Locate the cell with the specified text and output its [x, y] center coordinate. 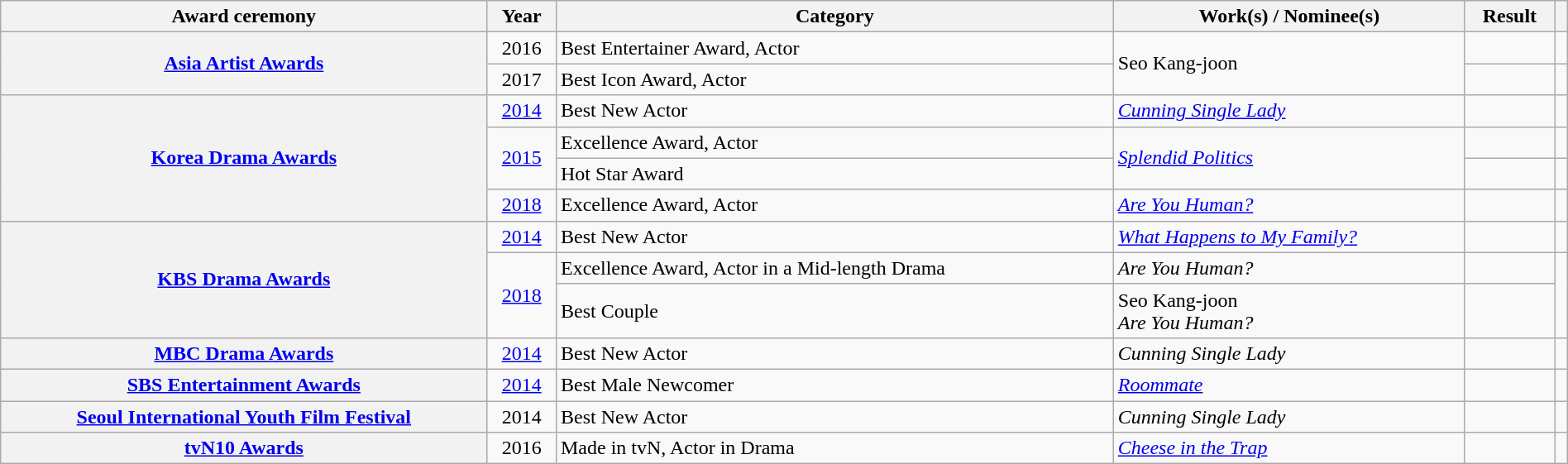
Best Icon Award, Actor [834, 79]
2015 [522, 158]
Korea Drama Awards [244, 158]
Seo Kang-joon Are You Human? [1288, 311]
KBS Drama Awards [244, 280]
Award ceremony [244, 17]
Hot Star Award [834, 174]
Made in tvN, Actor in Drama [834, 448]
Result [1509, 17]
Best Entertainer Award, Actor [834, 48]
MBC Drama Awards [244, 353]
Seoul International Youth Film Festival [244, 416]
Roommate [1288, 385]
Best Couple [834, 311]
Seo Kang-joon [1288, 64]
2017 [522, 79]
tvN10 Awards [244, 448]
Splendid Politics [1288, 158]
Asia Artist Awards [244, 64]
Cheese in the Trap [1288, 448]
SBS Entertainment Awards [244, 385]
Best Male Newcomer [834, 385]
Year [522, 17]
Excellence Award, Actor in a Mid-length Drama [834, 268]
Work(s) / Nominee(s) [1288, 17]
What Happens to My Family? [1288, 237]
Category [834, 17]
